Determine the [x, y] coordinate at the center of the cell enclosing the given text.  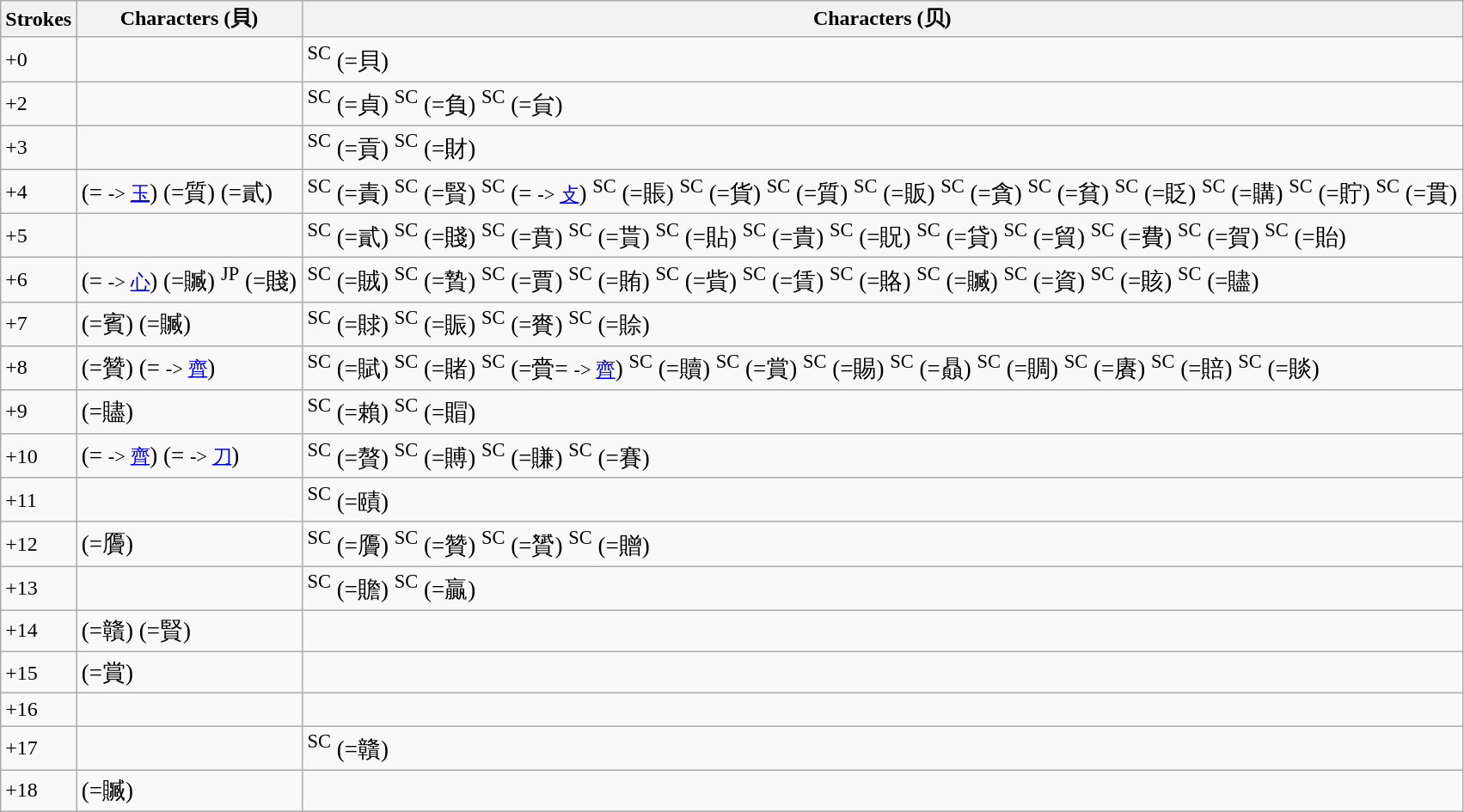
+13 [39, 588]
Characters (貝) [189, 19]
(=贗) [189, 543]
+11 [39, 500]
SC (=賊) SC (=贄) SC (=賈) SC (=賄) SC (=貲) SC (=賃) SC (=賂) SC (=贓) SC (=資) SC (=賅) SC (=贐) [882, 280]
+3 [39, 148]
(=贊) (= -> 齊) [189, 368]
+9 [39, 412]
SC (=責) SC (=賢) SC (= -> 攴) SC (=賬) SC (=貨) SC (=質) SC (=販) SC (=貪) SC (=貧) SC (=貶) SC (=購) SC (=貯) SC (=貫) [882, 191]
+10 [39, 455]
+4 [39, 191]
SC (=貝) [882, 58]
Characters (贝) [882, 19]
SC (=賴) SC (=賵) [882, 412]
(=賞) [189, 672]
+16 [39, 710]
(= -> 心) (=贓) JP (=賤) [189, 280]
+2 [39, 103]
(=贓) [189, 791]
+6 [39, 280]
SC (=貞) SC (=負) SC (=貟) [882, 103]
(= -> 齊) (= -> 刀) [189, 455]
SC (=贅) SC (=賻) SC (=賺) SC (=賽) [882, 455]
SC (=賦) SC (=賭) SC (=賫= -> 齊) SC (=贖) SC (=賞) SC (=賜) SC (=贔) SC (=賙) SC (=賡) SC (=賠) SC (=賧) [882, 368]
(=贐) [189, 412]
+5 [39, 235]
SC (=賾) [882, 500]
Strokes [39, 19]
+7 [39, 323]
(=贛) (=賢) [189, 631]
(=賓) (=贓) [189, 323]
SC (=贍) SC (=贏) [882, 588]
(= -> 玉) (=質) (=貳) [189, 191]
+17 [39, 748]
+8 [39, 368]
+18 [39, 791]
+12 [39, 543]
SC (=贗) SC (=贊) SC (=贇) SC (=贈) [882, 543]
+14 [39, 631]
+0 [39, 58]
+15 [39, 672]
SC (=貢) SC (=財) [882, 148]
SC (=贛) [882, 748]
SC (=貳) SC (=賤) SC (=賁) SC (=貰) SC (=貼) SC (=貴) SC (=貺) SC (=貸) SC (=貿) SC (=費) SC (=賀) SC (=貽) [882, 235]
SC (=賕) SC (=賑) SC (=賚) SC (=賒) [882, 323]
